Scan for the cell matching the given text and deliver its (x, y) coordinate at center. 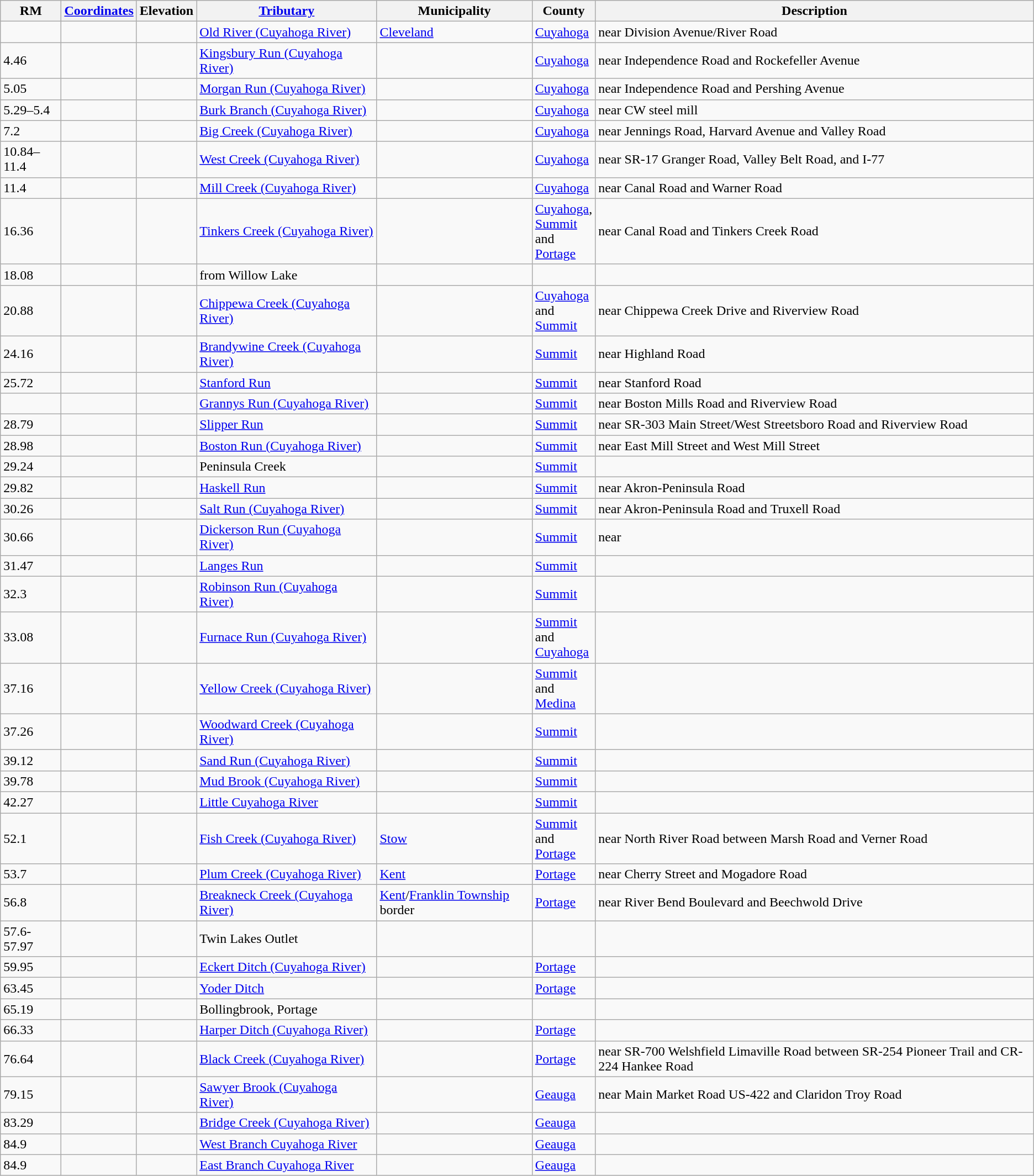
West Creek (Cuyahoga River) (287, 159)
5.29–5.4 (31, 110)
Slipper Run (287, 425)
29.24 (31, 467)
66.33 (31, 1030)
Tinkers Creek (Cuyahoga River) (287, 231)
near Independence Road and Pershing Avenue (815, 89)
Mud Brook (Cuyahoga River) (287, 781)
Twin Lakes Outlet (287, 939)
near Stanford Road (815, 383)
18.08 (31, 275)
59.95 (31, 967)
Kingsbury Run (Cuyahoga River) (287, 61)
near Jennings Road, Harvard Avenue and Valley Road (815, 131)
53.7 (31, 874)
5.05 (31, 89)
Black Creek (Cuyahoga River) (287, 1058)
Old River (Cuyahoga River) (287, 32)
Big Creek (Cuyahoga River) (287, 131)
Robinson Run (Cuyahoga River) (287, 594)
83.29 (31, 1123)
25.72 (31, 383)
near East Mill Street and West Mill Street (815, 446)
16.36 (31, 231)
Tributary (287, 11)
SummitandMedina (563, 688)
Plum Creek (Cuyahoga River) (287, 874)
Salt Run (Cuyahoga River) (287, 509)
near Cherry Street and Mogadore Road (815, 874)
Breakneck Creek (Cuyahoga River) (287, 903)
Cleveland (454, 32)
30.66 (31, 537)
52.1 (31, 839)
Yoder Ditch (287, 988)
31.47 (31, 566)
20.88 (31, 310)
Municipality (454, 11)
37.26 (31, 731)
Furnace Run (Cuyahoga River) (287, 637)
39.12 (31, 760)
near Canal Road and Tinkers Creek Road (815, 231)
Cuyahoga,SummitandPortage (563, 231)
Kent (454, 874)
42.27 (31, 802)
7.2 (31, 131)
57.6-57.97 (31, 939)
near Akron-Peninsula Road and Truxell Road (815, 509)
24.16 (31, 354)
Stow (454, 839)
28.98 (31, 446)
Sawyer Brook (Cuyahoga River) (287, 1095)
Harper Ditch (Cuyahoga River) (287, 1030)
11.4 (31, 188)
65.19 (31, 1009)
Little Cuyahoga River (287, 802)
RM (31, 11)
39.78 (31, 781)
near Akron-Peninsula Road (815, 488)
Bridge Creek (Cuyahoga River) (287, 1123)
near Boston Mills Road and Riverview Road (815, 404)
Grannys Run (Cuyahoga River) (287, 404)
Stanford Run (287, 383)
Elevation (166, 11)
near River Bend Boulevard and Beechwold Drive (815, 903)
near Main Market Road US-422 and Claridon Troy Road (815, 1095)
Yellow Creek (Cuyahoga River) (287, 688)
Woodward Creek (Cuyahoga River) (287, 731)
79.15 (31, 1095)
near CW steel mill (815, 110)
near SR-700 Welshfield Limaville Road between SR-254 Pioneer Trail and CR-224 Hankee Road (815, 1058)
SummitandCuyahoga (563, 637)
37.16 (31, 688)
33.08 (31, 637)
from Willow Lake (287, 275)
near Chippewa Creek Drive and Riverview Road (815, 310)
Bollingbrook, Portage (287, 1009)
near Highland Road (815, 354)
West Branch Cuyahoga River (287, 1144)
10.84–11.4 (31, 159)
Haskell Run (287, 488)
Brandywine Creek (Cuyahoga River) (287, 354)
Chippewa Creek (Cuyahoga River) (287, 310)
County (563, 11)
CuyahogaandSummit (563, 310)
32.3 (31, 594)
near (815, 537)
Morgan Run (Cuyahoga River) (287, 89)
near Independence Road and Rockefeller Avenue (815, 61)
28.79 (31, 425)
near SR-303 Main Street/West Streetsboro Road and Riverview Road (815, 425)
near Division Avenue/River Road (815, 32)
Description (815, 11)
Fish Creek (Cuyahoga River) (287, 839)
Eckert Ditch (Cuyahoga River) (287, 967)
East Branch Cuyahoga River (287, 1165)
Kent/Franklin Township border (454, 903)
Mill Creek (Cuyahoga River) (287, 188)
Dickerson Run (Cuyahoga River) (287, 537)
Burk Branch (Cuyahoga River) (287, 110)
Langes Run (287, 566)
29.82 (31, 488)
56.8 (31, 903)
Coordinates (99, 11)
Boston Run (Cuyahoga River) (287, 446)
30.26 (31, 509)
Peninsula Creek (287, 467)
near North River Road between Marsh Road and Verner Road (815, 839)
near Canal Road and Warner Road (815, 188)
4.46 (31, 61)
76.64 (31, 1058)
near SR-17 Granger Road, Valley Belt Road, and I-77 (815, 159)
Sand Run (Cuyahoga River) (287, 760)
63.45 (31, 988)
SummitandPortage (563, 839)
